Return the [X, Y] coordinate for the center point of the cell that contains the specified text.  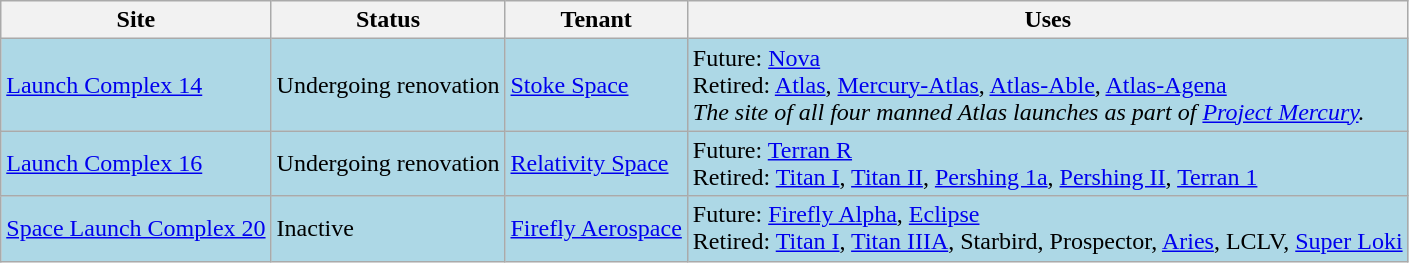
Future: Firefly Alpha, EclipseRetired: Titan I, Titan IIIA, Starbird, Prospector, Aries, LCLV, Super Loki [1048, 228]
Future: NovaRetired: Atlas, Mercury-Atlas, Atlas-Able, Atlas-AgenaThe site of all four manned Atlas launches as part of Project Mercury. [1048, 85]
Site [136, 20]
Status [388, 20]
Tenant [596, 20]
Relativity Space [596, 164]
Future: Terran RRetired: Titan I, Titan II, Pershing 1a, Pershing II, Terran 1 [1048, 164]
Launch Complex 16 [136, 164]
Inactive [388, 228]
Launch Complex 14 [136, 85]
Stoke Space [596, 85]
Space Launch Complex 20 [136, 228]
Uses [1048, 20]
Firefly Aerospace [596, 228]
